Locate the cell with the specified text and output its [x, y] center coordinate. 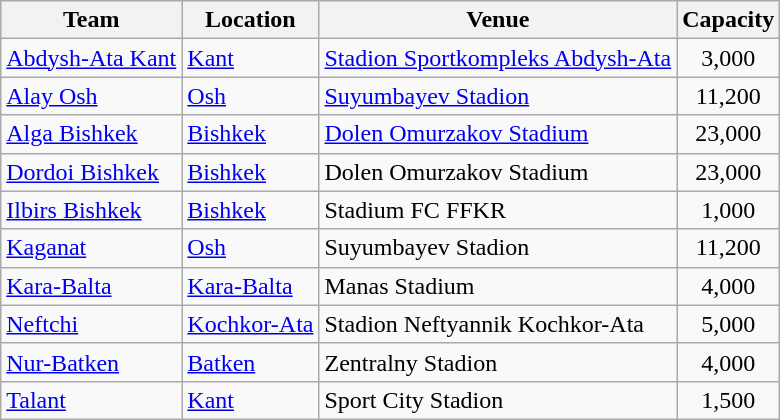
Manas Stadium [498, 286]
Sport City Stadion [498, 400]
Alga Bishkek [92, 134]
5,000 [728, 324]
3,000 [728, 58]
Stadium FC FFKR [498, 210]
Neftchi [92, 324]
Dordoi Bishkek [92, 172]
1,500 [728, 400]
Abdysh-Ata Kant [92, 58]
Talant [92, 400]
Team [92, 20]
Stadion Neftyannik Kochkor-Ata [498, 324]
Batken [250, 362]
Stadion Sportkompleks Abdysh-Ata [498, 58]
Ilbirs Bishkek [92, 210]
Zentralny Stadion [498, 362]
1,000 [728, 210]
Kaganat [92, 248]
Venue [498, 20]
Alay Osh [92, 96]
Capacity [728, 20]
Location [250, 20]
Kochkor-Ata [250, 324]
Nur-Batken [92, 362]
